Extract the [x, y] coordinate from the center of the cell holding the provided text.  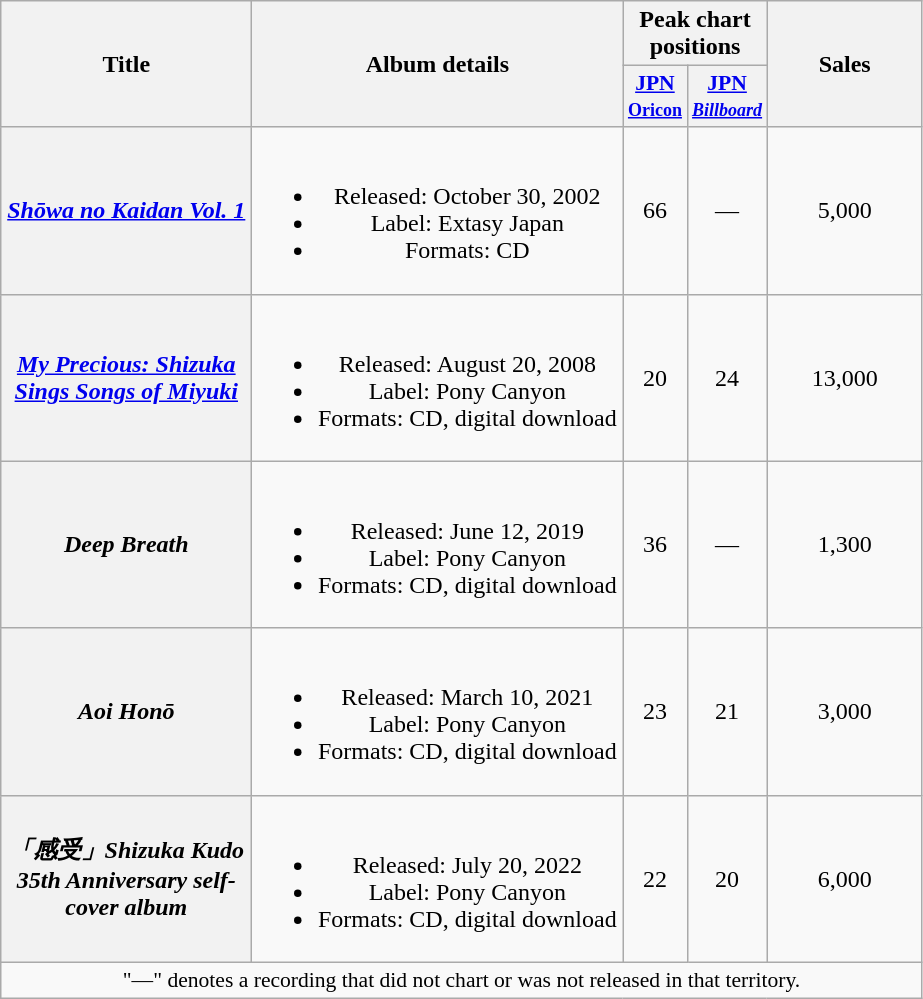
Peak chart positions [695, 34]
24 [727, 378]
Released: October 30, 2002Label: Extasy JapanFormats: CD [438, 210]
Released: July 20, 2022Label: Pony CanyonFormats: CD, digital download [438, 878]
13,000 [844, 378]
Released: August 20, 2008Label: Pony CanyonFormats: CD, digital download [438, 378]
1,300 [844, 544]
Album details [438, 64]
Sales [844, 64]
6,000 [844, 878]
"—" denotes a recording that did not chart or was not released in that territory. [462, 980]
JPNBillboard [727, 96]
22 [655, 878]
23 [655, 712]
「感受」Shizuka Kudo 35th Anniversary self-cover album [126, 878]
3,000 [844, 712]
Shōwa no Kaidan Vol. 1 [126, 210]
Title [126, 64]
My Precious: Shizuka Sings Songs of Miyuki [126, 378]
Deep Breath [126, 544]
66 [655, 210]
JPNOricon [655, 96]
Released: June 12, 2019Label: Pony CanyonFormats: CD, digital download [438, 544]
36 [655, 544]
5,000 [844, 210]
21 [727, 712]
Released: March 10, 2021Label: Pony CanyonFormats: CD, digital download [438, 712]
Aoi Honō [126, 712]
